Determine the [x, y] coordinate at the center of the cell enclosing the given text.  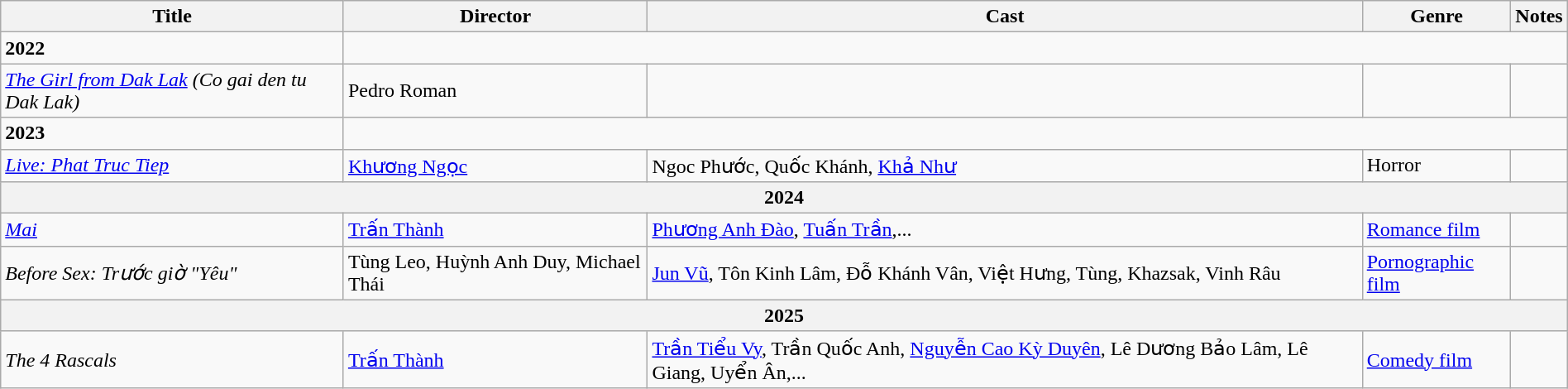
2023 [172, 133]
2025 [784, 315]
Jun Vũ, Tôn Kinh Lâm, Đỗ Khánh Vân, Việt Hưng, Tùng, Khazsak, Vinh Râu [1005, 273]
2022 [172, 48]
Pornographic film [1437, 273]
Khương Ngọc [495, 166]
2024 [784, 198]
Title [172, 17]
Comedy film [1437, 359]
Pedro Roman [495, 91]
Mai [172, 230]
Genre [1437, 17]
Tùng Leo, Huỳnh Anh Duy, Michael Thái [495, 273]
The Girl from Dak Lak (Co gai den tu Dak Lak) [172, 91]
Notes [1539, 17]
Horror [1437, 166]
Live: Phat Truc Tiep [172, 166]
Trần Tiểu Vy, Trần Quốc Anh, Nguyễn Cao Kỳ Duyên, Lê Dương Bảo Lâm, Lê Giang, Uyển Ân,... [1005, 359]
Before Sex: Trước giờ "Yêu" [172, 273]
Ngoc Phước, Quốc Khánh, Khả Như [1005, 166]
Director [495, 17]
The 4 Rascals [172, 359]
Romance film [1437, 230]
Phương Anh Đào, Tuấn Trần,... [1005, 230]
Cast [1005, 17]
